From the cell containing the given text, extract its center point as [x, y] coordinate. 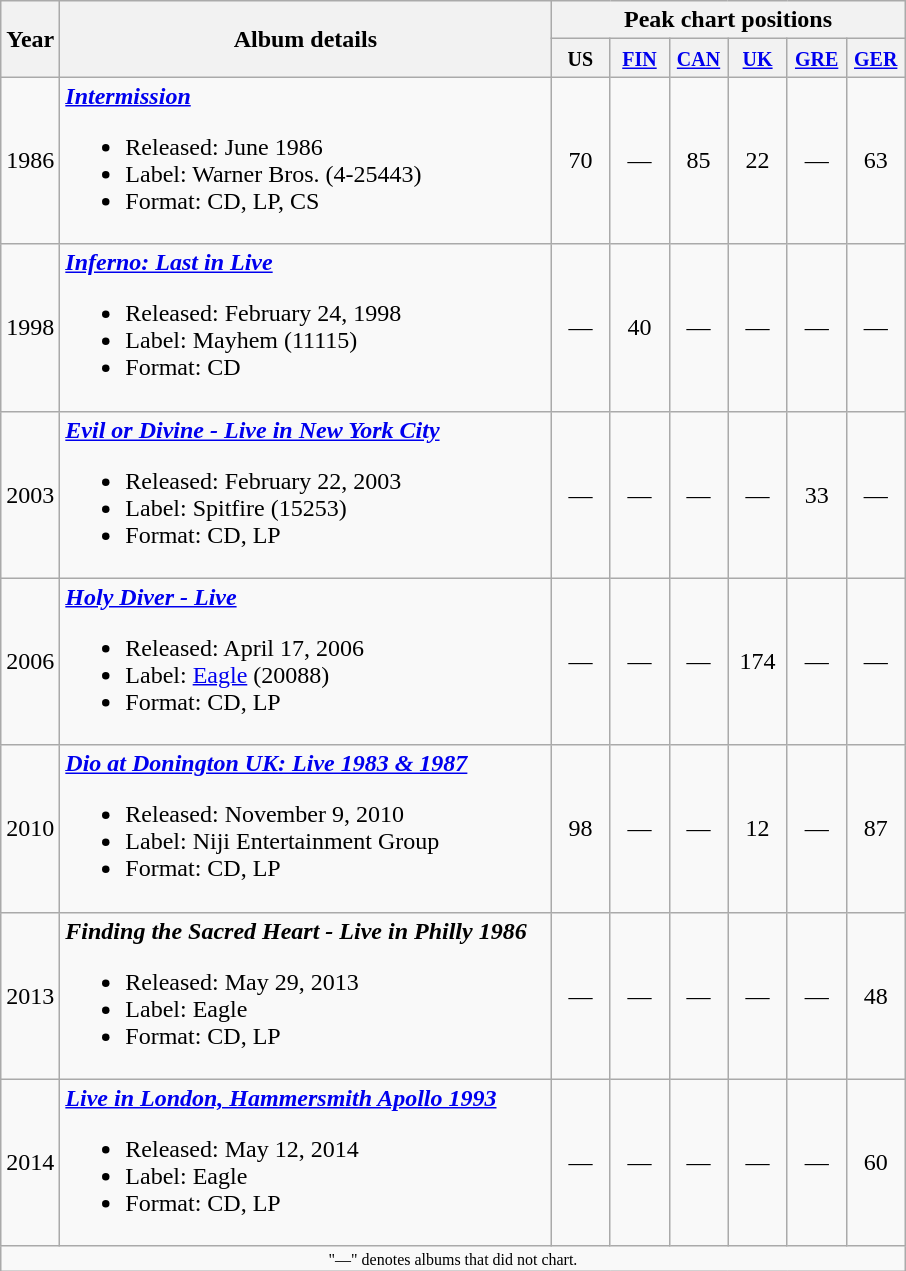
Inferno: Last in LiveReleased: February 24, 1998Label: Mayhem (11115)Format: CD [306, 328]
12 [758, 828]
IntermissionReleased: June 1986Label: Warner Bros. (4-25443)Format: CD, LP, CS [306, 160]
1986 [30, 160]
63 [876, 160]
2010 [30, 828]
US [580, 58]
2003 [30, 494]
Finding the Sacred Heart - Live in Philly 1986Released: May 29, 2013Label: EagleFormat: CD, LP [306, 996]
Live in London, Hammersmith Apollo 1993Released: May 12, 2014Label: EagleFormat: CD, LP [306, 1162]
22 [758, 160]
Dio at Donington UK: Live 1983 & 1987Released: November 9, 2010Label: Niji Entertainment GroupFormat: CD, LP [306, 828]
48 [876, 996]
CAN [698, 58]
60 [876, 1162]
Year [30, 39]
70 [580, 160]
2014 [30, 1162]
Album details [306, 39]
98 [580, 828]
"—" denotes albums that did not chart. [453, 1258]
Evil or Divine - Live in New York CityReleased: February 22, 2003Label: Spitfire (15253)Format: CD, LP [306, 494]
GRE [816, 58]
UK [758, 58]
2013 [30, 996]
174 [758, 662]
FIN [640, 58]
Holy Diver - LiveReleased: April 17, 2006Label: Eagle (20088)Format: CD, LP [306, 662]
2006 [30, 662]
85 [698, 160]
Peak chart positions [728, 20]
GER [876, 58]
87 [876, 828]
40 [640, 328]
33 [816, 494]
1998 [30, 328]
